Provide the [X, Y] coordinate of the cell's center where the given text is located.  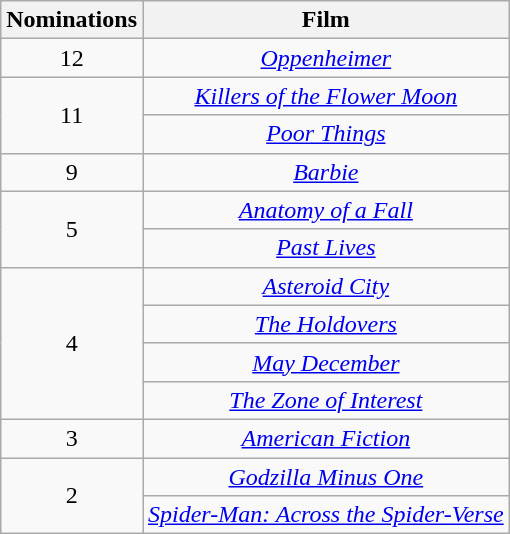
Film [326, 20]
Oppenheimer [326, 58]
11 [72, 115]
2 [72, 496]
5 [72, 229]
Godzilla Minus One [326, 477]
4 [72, 343]
Killers of the Flower Moon [326, 96]
American Fiction [326, 438]
Nominations [72, 20]
9 [72, 172]
Spider-Man: Across the Spider-Verse [326, 515]
Barbie [326, 172]
The Holdovers [326, 324]
Poor Things [326, 134]
Asteroid City [326, 286]
Past Lives [326, 248]
Anatomy of a Fall [326, 210]
12 [72, 58]
May December [326, 362]
The Zone of Interest [326, 400]
3 [72, 438]
